Return the (x, y) coordinate for the center point of the cell that contains the specified text.  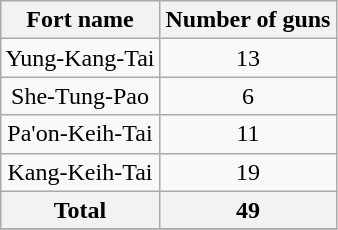
Pa'on-Keih-Tai (80, 134)
49 (248, 210)
Number of guns (248, 20)
13 (248, 58)
Yung-Kang-Tai (80, 58)
She-Tung-Pao (80, 96)
6 (248, 96)
19 (248, 172)
Total (80, 210)
11 (248, 134)
Fort name (80, 20)
Kang-Keih-Tai (80, 172)
